Provide the [x, y] coordinate of the cell's center where the given text is located.  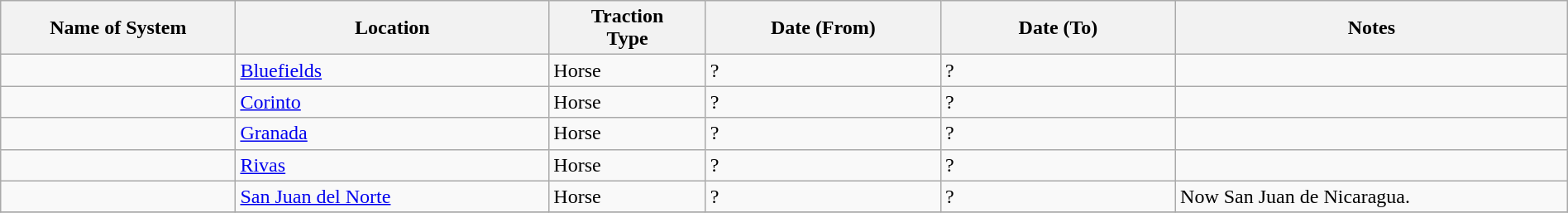
Notes [1372, 28]
Name of System [118, 28]
Now San Juan de Nicaragua. [1372, 196]
TractionType [627, 28]
Date (From) [823, 28]
Rivas [392, 165]
Location [392, 28]
Granada [392, 133]
Bluefields [392, 70]
Corinto [392, 102]
Date (To) [1058, 28]
San Juan del Norte [392, 196]
